Return the [x, y] coordinate for the center point of the cell that contains the specified text.  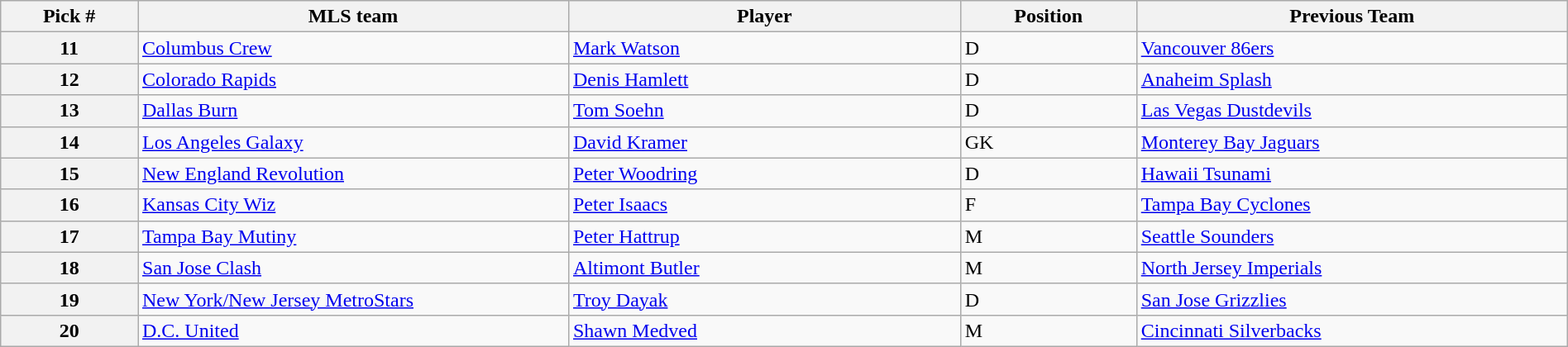
Player [764, 17]
Colorado Rapids [352, 79]
18 [69, 268]
MLS team [352, 17]
Dallas Burn [352, 111]
15 [69, 173]
Peter Hattrup [764, 236]
North Jersey Imperials [1351, 268]
13 [69, 111]
Peter Woodring [764, 173]
Las Vegas Dustdevils [1351, 111]
New England Revolution [352, 173]
Mark Watson [764, 48]
20 [69, 330]
Seattle Sounders [1351, 236]
Anaheim Splash [1351, 79]
Pick # [69, 17]
Columbus Crew [352, 48]
New York/New Jersey MetroStars [352, 299]
12 [69, 79]
David Kramer [764, 142]
19 [69, 299]
Tom Soehn [764, 111]
Tampa Bay Cyclones [1351, 205]
D.C. United [352, 330]
14 [69, 142]
Denis Hamlett [764, 79]
Shawn Medved [764, 330]
San Jose Clash [352, 268]
Los Angeles Galaxy [352, 142]
Monterey Bay Jaguars [1351, 142]
F [1049, 205]
16 [69, 205]
Peter Isaacs [764, 205]
Altimont Butler [764, 268]
Cincinnati Silverbacks [1351, 330]
Vancouver 86ers [1351, 48]
Kansas City Wiz [352, 205]
San Jose Grizzlies [1351, 299]
Previous Team [1351, 17]
Position [1049, 17]
Tampa Bay Mutiny [352, 236]
Hawaii Tsunami [1351, 173]
17 [69, 236]
Troy Dayak [764, 299]
GK [1049, 142]
11 [69, 48]
